Determine the [x, y] coordinate at the center of the cell enclosing the given text.  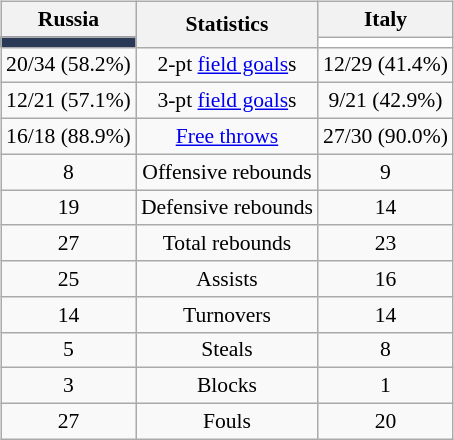
Free throws [227, 136]
Statistics [227, 24]
Turnovers [227, 314]
12/21 (57.1%) [68, 101]
16/18 (88.9%) [68, 136]
27/30 (90.0%) [386, 136]
Fouls [227, 421]
Steals [227, 350]
9/21 (42.9%) [386, 101]
Russia [68, 19]
Blocks [227, 386]
Offensive rebounds [227, 172]
9 [386, 172]
19 [68, 208]
25 [68, 279]
12/29 (41.4%) [386, 65]
20/34 (58.2%) [68, 65]
Defensive rebounds [227, 208]
2-pt field goalss [227, 65]
Italy [386, 19]
16 [386, 279]
1 [386, 386]
23 [386, 243]
Assists [227, 279]
Total rebounds [227, 243]
3-pt field goalss [227, 101]
5 [68, 350]
20 [386, 421]
3 [68, 386]
